From the cell containing the given text, extract its center point as (x, y) coordinate. 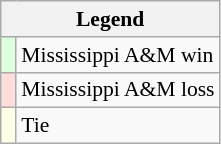
Mississippi A&M loss (118, 90)
Legend (110, 19)
Mississippi A&M win (118, 55)
Tie (118, 126)
